From the cell containing the given text, extract its center point as (X, Y) coordinate. 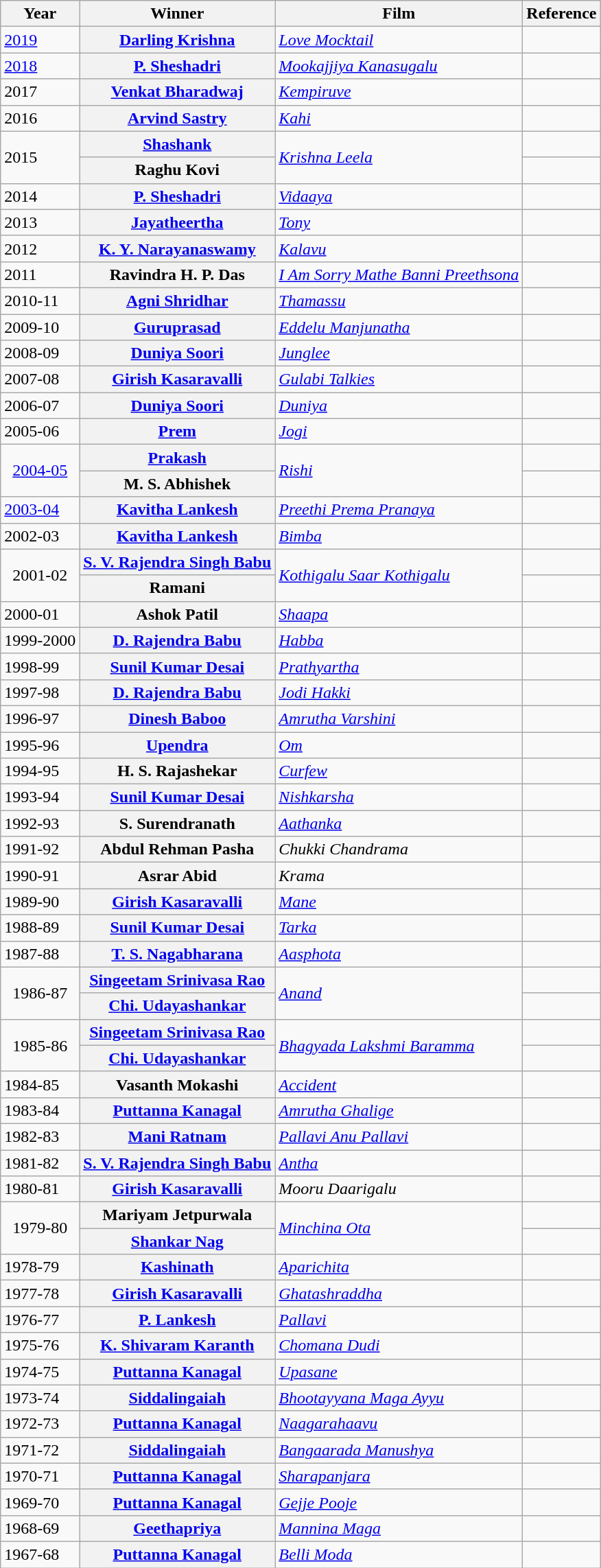
Abdul Rehman Pasha (177, 850)
Curfew (399, 771)
Antha (399, 1163)
Jogi (399, 432)
2014 (40, 196)
1997-98 (40, 692)
1970-71 (40, 1476)
Duniya (399, 406)
Year (40, 14)
Anand (399, 993)
Jodi Hakki (399, 692)
Kempiruve (399, 92)
Chomana Dudi (399, 1346)
1967-68 (40, 1554)
Belli Moda (399, 1554)
Guruprasad (177, 327)
2012 (40, 248)
Tarka (399, 928)
Bhagyada Lakshmi Baramma (399, 1045)
2016 (40, 118)
Upendra (177, 745)
Mookajjiya Kanasugalu (399, 66)
Asrar Abid (177, 876)
2006-07 (40, 406)
Eddelu Manjunatha (399, 327)
Minchina Ota (399, 1228)
1993-94 (40, 797)
Gulabi Talkies (399, 379)
Prakash (177, 458)
Accident (399, 1084)
Kashinath (177, 1267)
Arvind Sastry (177, 118)
Om (399, 745)
Agni Shridhar (177, 301)
T. S. Nagabharana (177, 954)
1974-75 (40, 1372)
2019 (40, 40)
Gejje Pooje (399, 1502)
1991-92 (40, 850)
Geethapriya (177, 1528)
Prem (177, 432)
Krishna Leela (399, 157)
Krama (399, 876)
1980-81 (40, 1189)
1972-73 (40, 1424)
Mane (399, 902)
Winner (177, 14)
Nishkarsha (399, 797)
1973-74 (40, 1398)
Aathanka (399, 823)
I Am Sorry Mathe Banni Preethsona (399, 274)
Amrutha Ghalige (399, 1110)
Preethi Prema Pranaya (399, 510)
1976-77 (40, 1320)
Rishi (399, 471)
H. S. Rajashekar (177, 771)
Vidaaya (399, 196)
1984-85 (40, 1084)
1992-93 (40, 823)
Kahi (399, 118)
Darling Krishna (177, 40)
Ramani (177, 588)
Mani Ratnam (177, 1136)
Bangaarada Manushya (399, 1450)
P. Lankesh (177, 1320)
1995-96 (40, 745)
1979-80 (40, 1228)
1999-2000 (40, 640)
1983-84 (40, 1110)
1975-76 (40, 1346)
Naagarahaavu (399, 1424)
2003-04 (40, 510)
1978-79 (40, 1267)
2010-11 (40, 301)
Vasanth Mokashi (177, 1084)
1985-86 (40, 1045)
Mannina Maga (399, 1528)
Prathyartha (399, 666)
Dinesh Baboo (177, 718)
1971-72 (40, 1450)
1982-83 (40, 1136)
2004-05 (40, 471)
K. Y. Narayanaswamy (177, 248)
Pallavi Anu Pallavi (399, 1136)
1987-88 (40, 954)
1988-89 (40, 928)
S. Surendranath (177, 823)
2008-09 (40, 353)
2009-10 (40, 327)
Thamassu (399, 301)
Jayatheertha (177, 222)
Kothigalu Saar Kothigalu (399, 575)
Aasphota (399, 954)
Tony (399, 222)
1994-95 (40, 771)
2013 (40, 222)
Amrutha Varshini (399, 718)
1968-69 (40, 1528)
Ravindra H. P. Das (177, 274)
Love Mocktail (399, 40)
Ghatashraddha (399, 1294)
Aparichita (399, 1267)
Shashank (177, 144)
1996-97 (40, 718)
1969-70 (40, 1502)
Chukki Chandrama (399, 850)
Mariyam Jetpurwala (177, 1215)
2005-06 (40, 432)
Pallavi (399, 1320)
Shaapa (399, 614)
1998-99 (40, 666)
2011 (40, 274)
Reference (561, 14)
M. S. Abhishek (177, 484)
1977-78 (40, 1294)
2017 (40, 92)
Sharapanjara (399, 1476)
Kalavu (399, 248)
Bhootayyana Maga Ayyu (399, 1398)
2015 (40, 157)
Ashok Patil (177, 614)
2001-02 (40, 575)
1986-87 (40, 993)
2007-08 (40, 379)
Venkat Bharadwaj (177, 92)
Raghu Kovi (177, 170)
K. Shivaram Karanth (177, 1346)
Junglee (399, 353)
Bimba (399, 536)
2000-01 (40, 614)
2018 (40, 66)
Habba (399, 640)
Upasane (399, 1372)
Mooru Daarigalu (399, 1189)
1981-82 (40, 1163)
2002-03 (40, 536)
1989-90 (40, 902)
Film (399, 14)
1990-91 (40, 876)
Shankar Nag (177, 1241)
